Detect which cell encompasses the target text, then output its [X, Y] center coordinate. 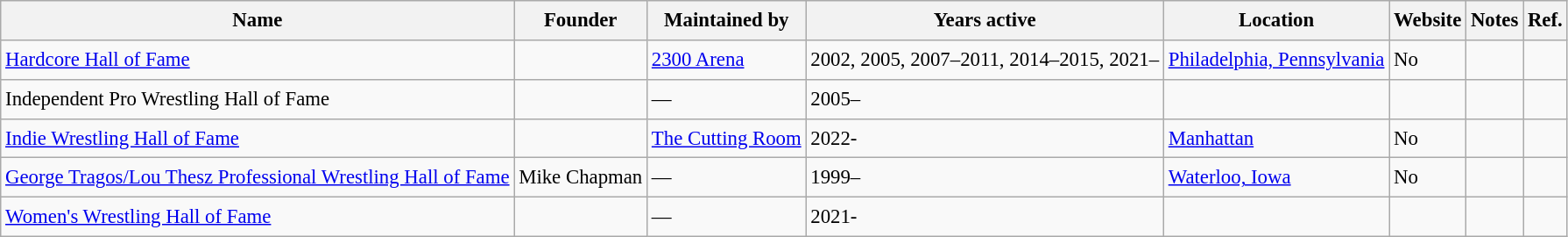
Name [258, 21]
2005– [985, 100]
Location [1275, 21]
Website [1428, 21]
The Cutting Room [727, 139]
1999– [985, 177]
Women's Wrestling Hall of Fame [258, 218]
Manhattan [1275, 139]
2300 Arena [727, 60]
Hardcore Hall of Fame [258, 60]
Founder [581, 21]
Ref. [1545, 21]
Indie Wrestling Hall of Fame [258, 139]
Maintained by [727, 21]
2002, 2005, 2007–2011, 2014–2015, 2021– [985, 60]
Independent Pro Wrestling Hall of Fame [258, 100]
George Tragos/Lou Thesz Professional Wrestling Hall of Fame [258, 177]
Philadelphia, Pennsylvania [1275, 60]
Mike Chapman [581, 177]
Waterloo, Iowa [1275, 177]
2022- [985, 139]
Notes [1494, 21]
Years active [985, 21]
2021- [985, 218]
